Scan for the cell matching the given text and deliver its [x, y] coordinate at center. 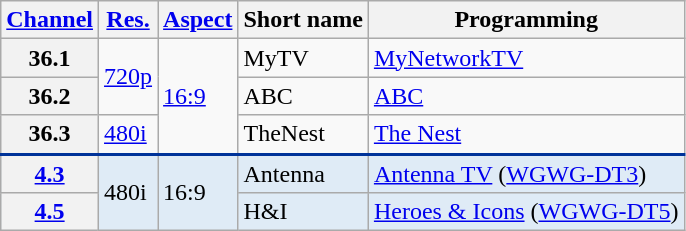
MyNetworkTV [526, 58]
H&I [303, 212]
Res. [128, 20]
4.3 [50, 174]
MyTV [303, 58]
Antenna TV (WGWG-DT3) [526, 174]
Aspect [198, 20]
Heroes & Icons (WGWG-DT5) [526, 212]
Antenna [303, 174]
36.2 [50, 96]
36.3 [50, 134]
Short name [303, 20]
720p [128, 77]
4.5 [50, 212]
TheNest [303, 134]
Programming [526, 20]
Channel [50, 20]
The Nest [526, 134]
36.1 [50, 58]
